Locate the cell with the specified text and output its (X, Y) center coordinate. 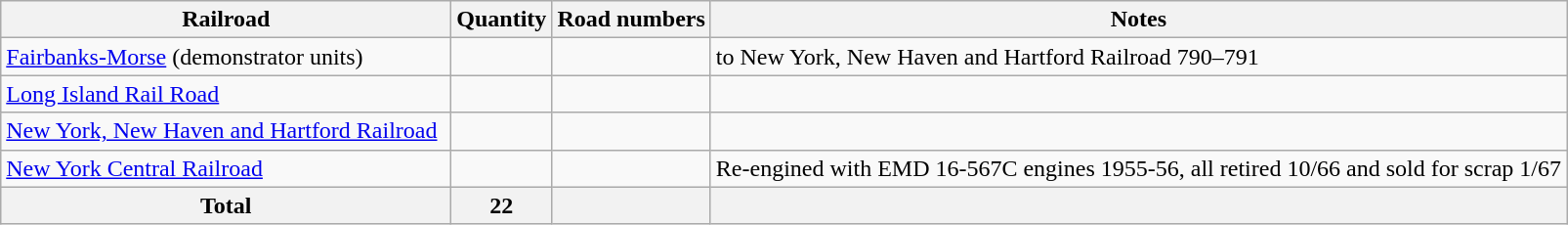
Road numbers (631, 20)
Long Island Rail Road (227, 94)
Total (227, 205)
New York Central Railroad (227, 168)
to New York, New Haven and Hartford Railroad 790–791 (1138, 57)
Notes (1138, 20)
New York, New Haven and Hartford Railroad (227, 131)
22 (502, 205)
Railroad (227, 20)
Re-engined with EMD 16-567C engines 1955-56, all retired 10/66 and sold for scrap 1/67 (1138, 168)
Fairbanks-Morse (demonstrator units) (227, 57)
Quantity (502, 20)
